Determine the (X, Y) coordinate at the center of the cell enclosing the given text.  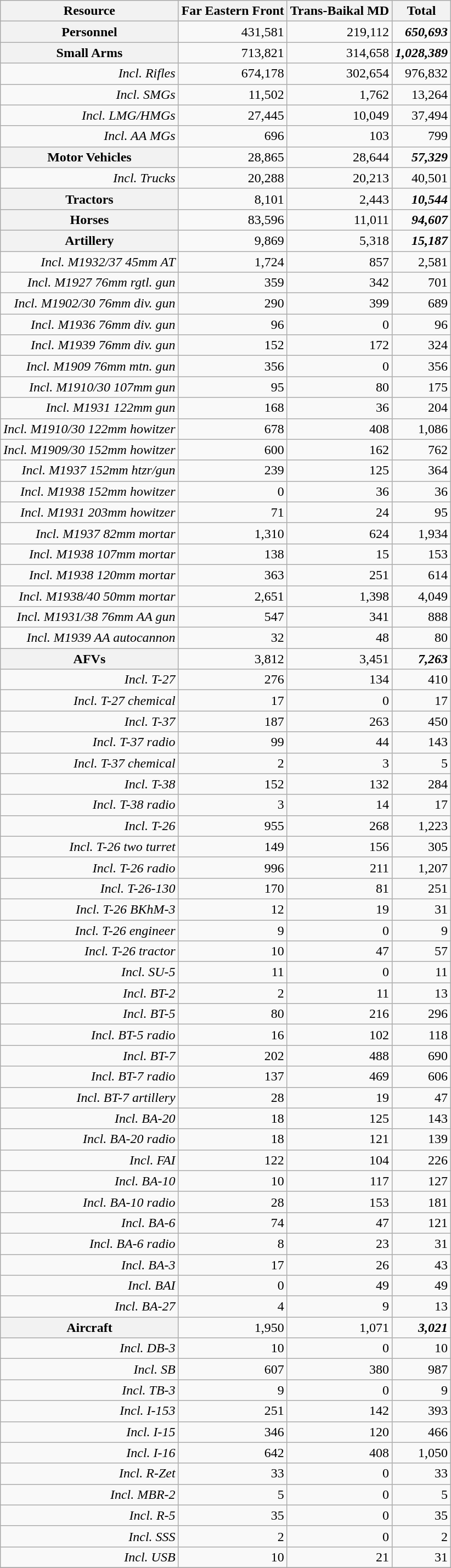
Artillery (89, 240)
Incl. BT-7 (89, 1056)
168 (233, 408)
44 (339, 742)
674,178 (233, 74)
1,207 (421, 867)
138 (233, 554)
202 (233, 1056)
Incl. M1910/30 122mm howitzer (89, 429)
Horses (89, 220)
Incl. T-26 engineer (89, 931)
Incl. BT-7 artillery (89, 1097)
1,086 (421, 429)
324 (421, 345)
181 (421, 1202)
7,263 (421, 659)
1,050 (421, 1453)
11,502 (233, 94)
399 (339, 304)
996 (233, 867)
Far Eastern Front (233, 11)
305 (421, 847)
15 (339, 554)
12 (233, 909)
16 (233, 1035)
346 (233, 1432)
Incl. M1937 152mm htzr/gun (89, 471)
Incl. M1909 76mm mtn. gun (89, 366)
Incl. M1939 76mm div. gun (89, 345)
1,398 (339, 596)
Incl. Trucks (89, 178)
9,869 (233, 240)
Incl. BA-20 (89, 1118)
99 (233, 742)
690 (421, 1056)
650,693 (421, 32)
1,071 (339, 1328)
Incl. FAI (89, 1160)
Incl. SB (89, 1369)
600 (233, 450)
Incl. BA-6 (89, 1223)
Incl. BA-10 (89, 1181)
204 (421, 408)
689 (421, 304)
1,028,389 (421, 53)
21 (339, 1557)
469 (339, 1077)
Incl. M1910/30 107mm gun (89, 387)
Incl. M1931 122mm gun (89, 408)
132 (339, 784)
127 (421, 1181)
606 (421, 1077)
Small Arms (89, 53)
139 (421, 1139)
268 (339, 826)
3,451 (339, 659)
170 (233, 888)
10,049 (339, 115)
Incl. MBR-2 (89, 1494)
4,049 (421, 596)
211 (339, 867)
642 (233, 1453)
15,187 (421, 240)
2,581 (421, 262)
Incl. T-37 (89, 721)
94,607 (421, 220)
10,544 (421, 199)
955 (233, 826)
Incl. M1909/30 152mm howitzer (89, 450)
Incl. T-38 radio (89, 805)
27,445 (233, 115)
Incl. T-37 radio (89, 742)
359 (233, 283)
488 (339, 1056)
614 (421, 575)
Incl. T-38 (89, 784)
Incl. T-37 chemical (89, 763)
450 (421, 721)
284 (421, 784)
2,443 (339, 199)
624 (339, 533)
Incl. BT-5 radio (89, 1035)
762 (421, 450)
2,651 (233, 596)
Incl. T-26 two turret (89, 847)
134 (339, 680)
888 (421, 617)
987 (421, 1369)
20,288 (233, 178)
Trans-Baikal MD (339, 11)
Incl. M1938/40 50mm mortar (89, 596)
410 (421, 680)
Incl. I-153 (89, 1411)
342 (339, 283)
Incl. T-27 chemical (89, 701)
276 (233, 680)
43 (421, 1264)
162 (339, 450)
Incl. LMG/HMGs (89, 115)
Incl. I-16 (89, 1453)
172 (339, 345)
Incl. BA-20 radio (89, 1139)
Incl. DB-3 (89, 1348)
Incl. M1938 120mm mortar (89, 575)
5,318 (339, 240)
Total (421, 11)
1,223 (421, 826)
122 (233, 1160)
3,021 (421, 1328)
57 (421, 951)
71 (233, 512)
Incl. BA-3 (89, 1264)
216 (339, 1014)
Incl. T-27 (89, 680)
149 (233, 847)
Incl. T-26-130 (89, 888)
1,934 (421, 533)
103 (339, 136)
Incl. M1931/38 76mm AA gun (89, 617)
Incl. M1931 203mm howitzer (89, 512)
363 (233, 575)
976,832 (421, 74)
40,501 (421, 178)
1,950 (233, 1328)
Incl. TB-3 (89, 1390)
799 (421, 136)
466 (421, 1432)
1,762 (339, 94)
Incl. M1938 152mm howitzer (89, 491)
547 (233, 617)
3,812 (233, 659)
713,821 (233, 53)
Incl. T-26 radio (89, 867)
Incl. T-26 (89, 826)
364 (421, 471)
263 (339, 721)
Incl. I-15 (89, 1432)
20,213 (339, 178)
Incl. SSS (89, 1536)
Incl. SMGs (89, 94)
Incl. AA MGs (89, 136)
Incl. BA-27 (89, 1307)
74 (233, 1223)
678 (233, 429)
28,644 (339, 157)
Incl. BA-6 radio (89, 1244)
137 (233, 1077)
26 (339, 1264)
142 (339, 1411)
187 (233, 721)
380 (339, 1369)
Incl. M1936 76mm div. gun (89, 324)
Incl. BT-7 radio (89, 1077)
Personnel (89, 32)
104 (339, 1160)
83,596 (233, 220)
81 (339, 888)
341 (339, 617)
Incl. M1927 76mm rgtl. gun (89, 283)
Incl. BAI (89, 1286)
28,865 (233, 157)
226 (421, 1160)
14 (339, 805)
Incl. M1902/30 76mm div. gun (89, 304)
1,724 (233, 262)
102 (339, 1035)
8,101 (233, 199)
23 (339, 1244)
117 (339, 1181)
296 (421, 1014)
Incl. USB (89, 1557)
48 (339, 638)
Resource (89, 11)
156 (339, 847)
11,011 (339, 220)
857 (339, 262)
290 (233, 304)
Incl. M1937 82mm mortar (89, 533)
8 (233, 1244)
118 (421, 1035)
Motor Vehicles (89, 157)
Tractors (89, 199)
AFVs (89, 659)
314,658 (339, 53)
Incl. M1932/37 45mm AT (89, 262)
1,310 (233, 533)
219,112 (339, 32)
Incl. R-5 (89, 1515)
Incl. M1938 107mm mortar (89, 554)
Incl. BT-5 (89, 1014)
696 (233, 136)
120 (339, 1432)
239 (233, 471)
431,581 (233, 32)
Incl. R-Zet (89, 1474)
701 (421, 283)
Incl. SU-5 (89, 972)
4 (233, 1307)
13,264 (421, 94)
Incl. M1939 AA autocannon (89, 638)
24 (339, 512)
32 (233, 638)
37,494 (421, 115)
175 (421, 387)
Incl. T-26 BKhM-3 (89, 909)
Incl. BT-2 (89, 993)
Aircraft (89, 1328)
57,329 (421, 157)
302,654 (339, 74)
393 (421, 1411)
Incl. Rifles (89, 74)
Incl. BA-10 radio (89, 1202)
Incl. T-26 tractor (89, 951)
607 (233, 1369)
